Locate the cell with the specified text and output its (X, Y) center coordinate. 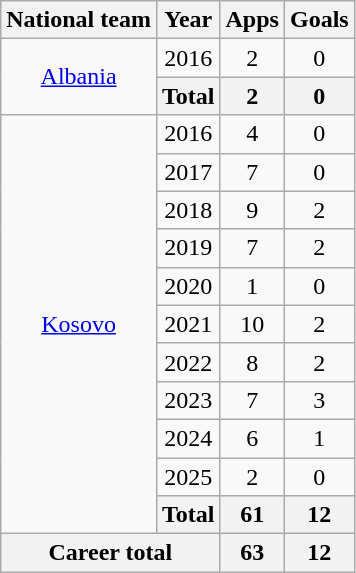
2022 (188, 362)
Year (188, 20)
2018 (188, 210)
Kosovo (79, 324)
2025 (188, 477)
63 (252, 553)
2017 (188, 172)
2019 (188, 248)
4 (252, 134)
3 (319, 400)
8 (252, 362)
2021 (188, 324)
9 (252, 210)
61 (252, 515)
National team (79, 20)
2023 (188, 400)
Apps (252, 20)
2024 (188, 438)
6 (252, 438)
Career total (110, 553)
2020 (188, 286)
Goals (319, 20)
Albania (79, 77)
10 (252, 324)
